Capture the cell that displays the provided text and extract its (x, y) central coordinate. 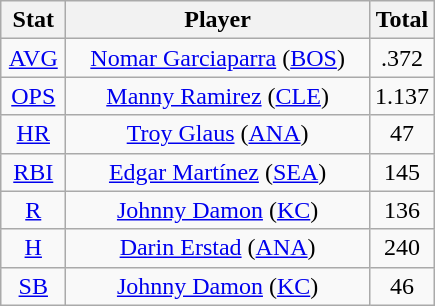
145 (402, 172)
Manny Ramirez (CLE) (218, 96)
240 (402, 248)
Edgar Martínez (SEA) (218, 172)
47 (402, 134)
46 (402, 286)
R (34, 210)
Total (402, 20)
136 (402, 210)
AVG (34, 58)
Darin Erstad (ANA) (218, 248)
Stat (34, 20)
Troy Glaus (ANA) (218, 134)
.372 (402, 58)
SB (34, 286)
H (34, 248)
Nomar Garciaparra (BOS) (218, 58)
Player (218, 20)
HR (34, 134)
RBI (34, 172)
1.137 (402, 96)
OPS (34, 96)
